Capture the cell that displays the provided text and extract its (X, Y) central coordinate. 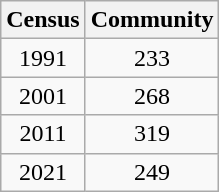
Census (43, 20)
233 (152, 58)
319 (152, 134)
Community (152, 20)
2021 (43, 172)
2001 (43, 96)
2011 (43, 134)
1991 (43, 58)
268 (152, 96)
249 (152, 172)
